Return the [X, Y] coordinate for the center point of the cell that contains the specified text.  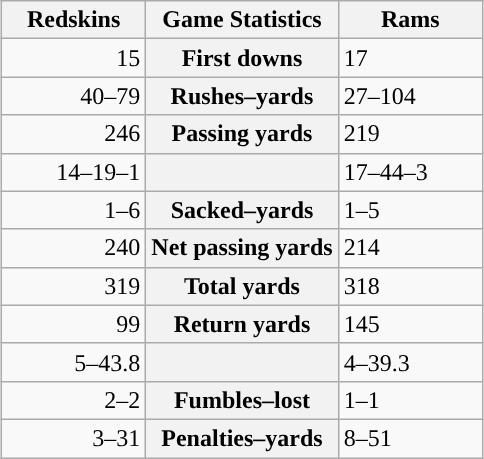
Return yards [242, 324]
8–51 [410, 438]
Sacked–yards [242, 210]
Rushes–yards [242, 96]
Total yards [242, 286]
1–6 [73, 210]
240 [73, 248]
145 [410, 324]
Net passing yards [242, 248]
15 [73, 58]
3–31 [73, 438]
Fumbles–lost [242, 400]
Passing yards [242, 134]
17–44–3 [410, 172]
246 [73, 134]
27–104 [410, 96]
4–39.3 [410, 362]
214 [410, 248]
Penalties–yards [242, 438]
219 [410, 134]
1–5 [410, 210]
319 [73, 286]
Redskins [73, 20]
40–79 [73, 96]
5–43.8 [73, 362]
Rams [410, 20]
First downs [242, 58]
Game Statistics [242, 20]
318 [410, 286]
99 [73, 324]
14–19–1 [73, 172]
17 [410, 58]
2–2 [73, 400]
1–1 [410, 400]
